From the cell containing the given text, extract its center point as (x, y) coordinate. 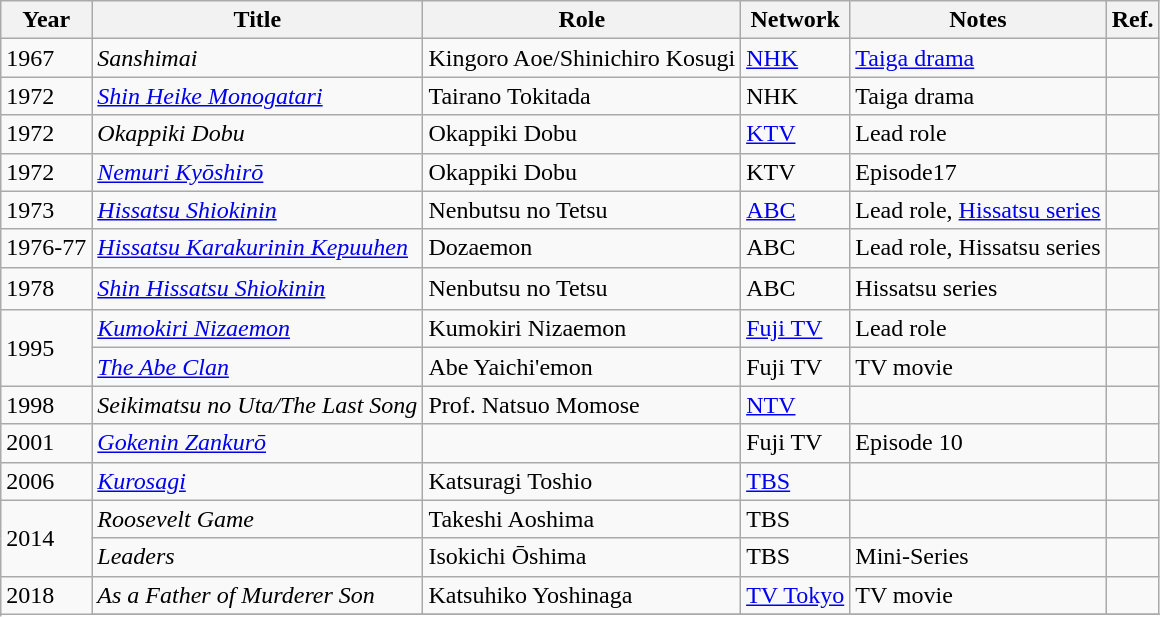
Katsuhiko Yoshinaga (582, 595)
Hissatsu Karakurinin Kepuuhen (258, 248)
Mini-Series (978, 557)
Katsuragi Toshio (582, 481)
Prof. Natsuo Momose (582, 405)
Roosevelt Game (258, 519)
2018 (46, 595)
NTV (796, 405)
Isokichi Ōshima (582, 557)
Kingoro Aoe/Shinichiro Kosugi (582, 58)
Shin Hissatsu Shiokinin (258, 288)
Shin Heike Monogatari (258, 96)
Nemuri Kyōshirō (258, 172)
Role (582, 20)
Seikimatsu no Uta/The Last Song (258, 405)
Sanshimai (258, 58)
TV Tokyo (796, 595)
1967 (46, 58)
1973 (46, 210)
Takeshi Aoshima (582, 519)
Hissatsu series (978, 288)
Episode17 (978, 172)
2014 (46, 538)
1976-77 (46, 248)
Leaders (258, 557)
Network (796, 20)
Tairano Tokitada (582, 96)
Abe Yaichi'emon (582, 367)
1995 (46, 348)
Gokenin Zankurō (258, 443)
Episode 10 (978, 443)
The Abe Clan (258, 367)
Notes (978, 20)
2001 (46, 443)
Dozaemon (582, 248)
Kurosagi (258, 481)
Title (258, 20)
2006 (46, 481)
Year (46, 20)
Hissatsu Shiokinin (258, 210)
1978 (46, 288)
As a Father of Murderer Son (258, 595)
1998 (46, 405)
Ref. (1132, 20)
